Output the [X, Y] coordinate of the center of the cell containing the given text.  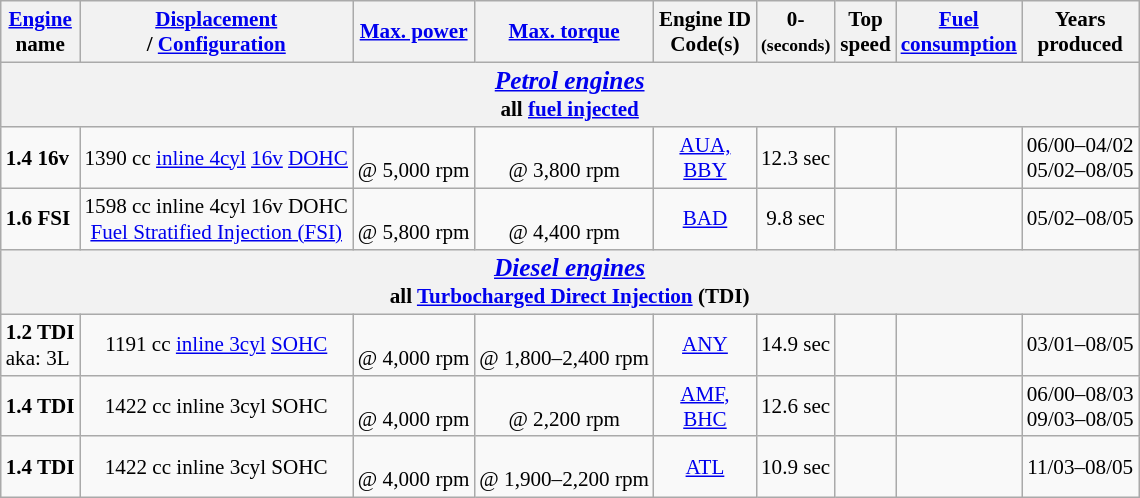
11/03–08/05 [1080, 466]
@ 1,900–2,200 rpm [564, 466]
Displacement/ Configuration [216, 32]
0-(seconds) [796, 32]
@ 1,800–2,400 rpm [564, 346]
Petrol enginesall fuel injected [570, 94]
05/02–08/05 [1080, 218]
06/00–04/0205/02–08/05 [1080, 158]
1390 cc inline 4cyl 16v DOHC [216, 158]
Engine IDCode(s) [705, 32]
@ 4,400 rpm [564, 218]
Diesel enginesall Turbocharged Direct Injection (TDI) [570, 282]
Yearsproduced [1080, 32]
10.9 sec [796, 466]
03/01–08/05 [1080, 346]
@ 5,800 rpm [414, 218]
AUA,BBY [705, 158]
Fuelconsumption [959, 32]
@ 2,200 rpm [564, 406]
12.3 sec [796, 158]
ANY [705, 346]
06/00–08/0309/03–08/05 [1080, 406]
9.8 sec [796, 218]
1.6 FSI [40, 218]
ATL [705, 466]
@ 5,000 rpm [414, 158]
Topspeed [865, 32]
14.9 sec [796, 346]
1598 cc inline 4cyl 16v DOHCFuel Stratified Injection (FSI) [216, 218]
AMF,BHC [705, 406]
Max. torque [564, 32]
Max. power [414, 32]
Enginename [40, 32]
BAD [705, 218]
1.4 16v [40, 158]
12.6 sec [796, 406]
1191 cc inline 3cyl SOHC [216, 346]
@ 3,800 rpm [564, 158]
1.2 TDIaka: 3L [40, 346]
